From the cell containing the given text, extract its center point as [x, y] coordinate. 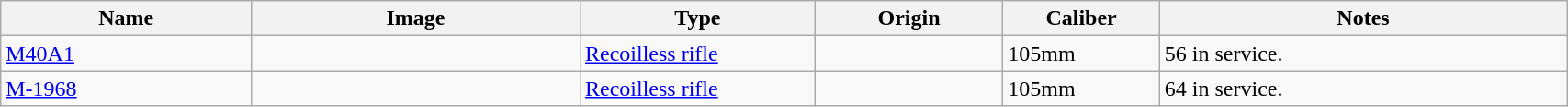
Notes [1363, 18]
M40A1 [127, 53]
M-1968 [127, 89]
Caliber [1081, 18]
56 in service. [1363, 53]
64 in service. [1363, 89]
Image [416, 18]
Name [127, 18]
Origin [909, 18]
Type [698, 18]
